Detect which cell encompasses the target text, then output its [X, Y] center coordinate. 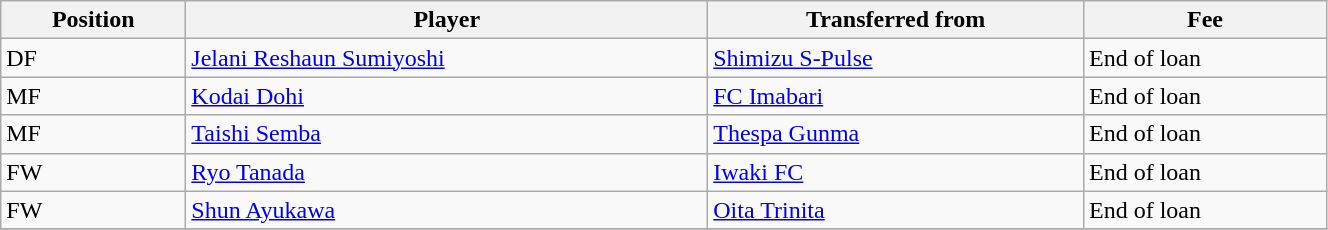
DF [94, 58]
Player [447, 20]
Shimizu S-Pulse [896, 58]
Thespa Gunma [896, 134]
Transferred from [896, 20]
Oita Trinita [896, 210]
Kodai Dohi [447, 96]
Iwaki FC [896, 172]
Shun Ayukawa [447, 210]
Position [94, 20]
Jelani Reshaun Sumiyoshi [447, 58]
Fee [1206, 20]
FC Imabari [896, 96]
Ryo Tanada [447, 172]
Taishi Semba [447, 134]
